Find where the given text appears and provide that cell's center as [X, Y] coordinate. 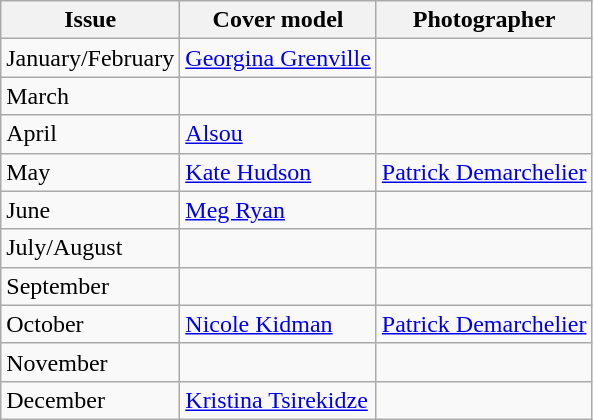
November [90, 362]
Nicole Kidman [278, 324]
January/February [90, 58]
June [90, 210]
Kate Hudson [278, 172]
Georgina Grenville [278, 58]
Alsou [278, 134]
October [90, 324]
July/August [90, 248]
April [90, 134]
September [90, 286]
Photographer [484, 20]
May [90, 172]
Cover model [278, 20]
Issue [90, 20]
March [90, 96]
Meg Ryan [278, 210]
Kristina Tsirekidze [278, 400]
December [90, 400]
